Return [X, Y] of the center of cell containing provided text 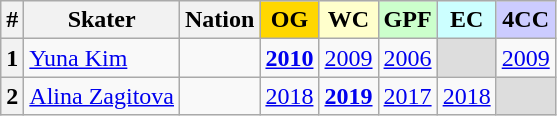
EC [466, 20]
Yuna Kim [102, 58]
Nation [220, 20]
2010 [290, 58]
Skater [102, 20]
GPF [408, 20]
4CC [526, 20]
2006 [408, 58]
2019 [348, 96]
# [12, 20]
WC [348, 20]
2017 [408, 96]
1 [12, 58]
OG [290, 20]
2 [12, 96]
Alina Zagitova [102, 96]
